Determine the [X, Y] coordinate at the center of the cell enclosing the given text.  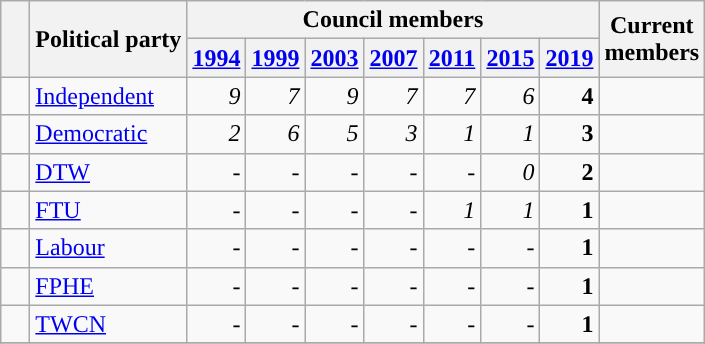
Labour [108, 248]
4 [570, 96]
2019 [570, 58]
1994 [216, 58]
2015 [510, 58]
1999 [276, 58]
FPHE [108, 286]
0 [510, 172]
2011 [452, 58]
DTW [108, 172]
Democratic [108, 134]
TWCN [108, 324]
Council members [393, 20]
Currentmembers [652, 39]
2007 [394, 58]
Independent [108, 96]
Political party [108, 39]
5 [334, 134]
2003 [334, 58]
FTU [108, 210]
